Pinpoint the cell where the given text exists, returning its (x, y) midpoint coordinate. 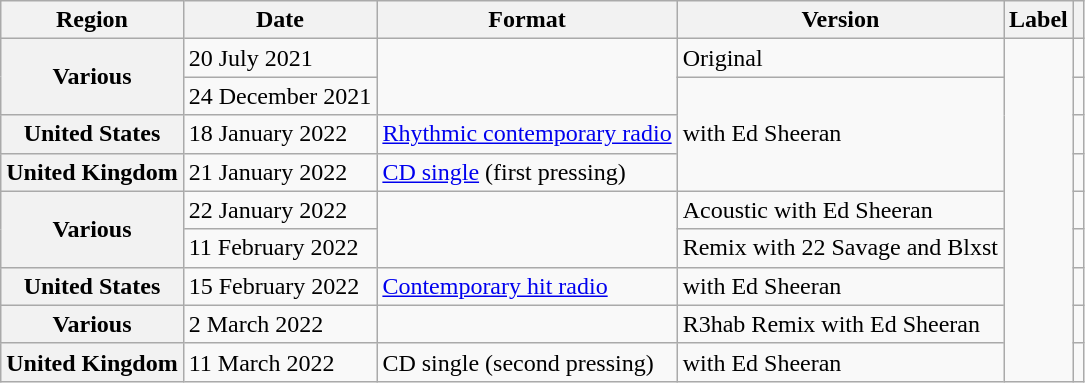
Original (840, 58)
Contemporary hit radio (527, 286)
24 December 2021 (280, 96)
Date (280, 20)
Label (1039, 20)
Version (840, 20)
Acoustic with Ed Sheeran (840, 210)
Format (527, 20)
11 February 2022 (280, 248)
R3hab Remix with Ed Sheeran (840, 324)
2 March 2022 (280, 324)
Rhythmic contemporary radio (527, 134)
22 January 2022 (280, 210)
CD single (second pressing) (527, 362)
15 February 2022 (280, 286)
CD single (first pressing) (527, 172)
Remix with 22 Savage and Blxst (840, 248)
21 January 2022 (280, 172)
18 January 2022 (280, 134)
11 March 2022 (280, 362)
Region (92, 20)
20 July 2021 (280, 58)
